Provide the [X, Y] coordinate of the cell's center where the given text is located.  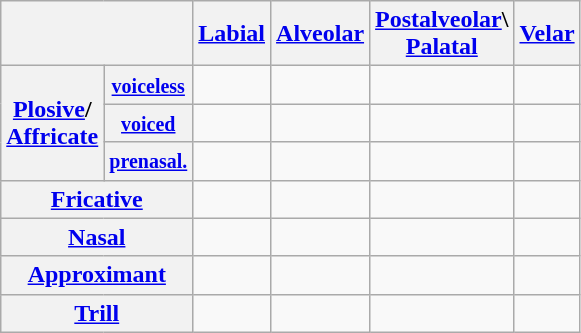
Alveolar [320, 34]
Nasal [97, 237]
voiced [148, 123]
Postalveolar\Palatal [442, 34]
Fricative [97, 199]
Plosive/Affricate [52, 123]
Velar [547, 34]
Labial [232, 34]
prenasal. [148, 161]
Approximant [97, 275]
Trill [97, 313]
voiceless [148, 85]
